For the text-containing cell, return its midpoint in (x, y) coordinate format. 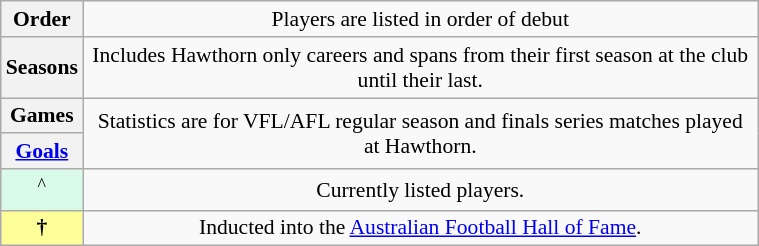
Games (42, 116)
Seasons (42, 68)
Statistics are for VFL/AFL regular season and finals series matches played at Hawthorn. (420, 134)
Inducted into the Australian Football Hall of Fame. (420, 228)
Currently listed players. (420, 190)
Players are listed in order of debut (420, 19)
Includes Hawthorn only careers and spans from their first season at the club until their last. (420, 68)
^ (42, 190)
Goals (42, 152)
Order (42, 19)
† (42, 228)
